Detect which cell encompasses the target text, then output its (X, Y) center coordinate. 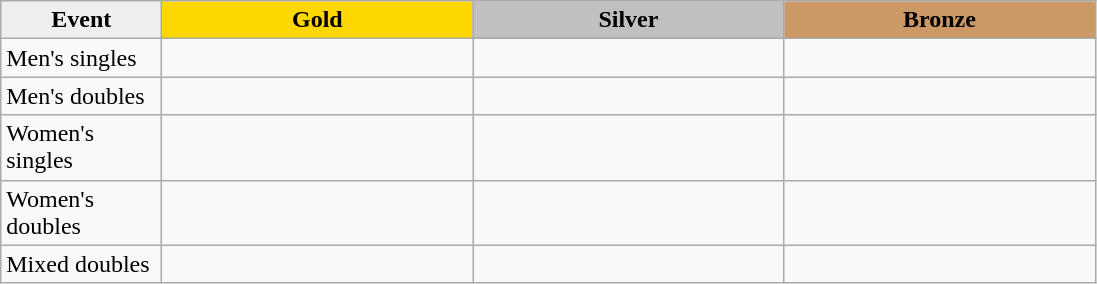
Gold (318, 20)
Men's doubles (82, 96)
Men's singles (82, 58)
Bronze (940, 20)
Women's doubles (82, 212)
Women's singles (82, 148)
Mixed doubles (82, 264)
Event (82, 20)
Silver (628, 20)
